Find where the given text appears and provide that cell's center as [x, y] coordinate. 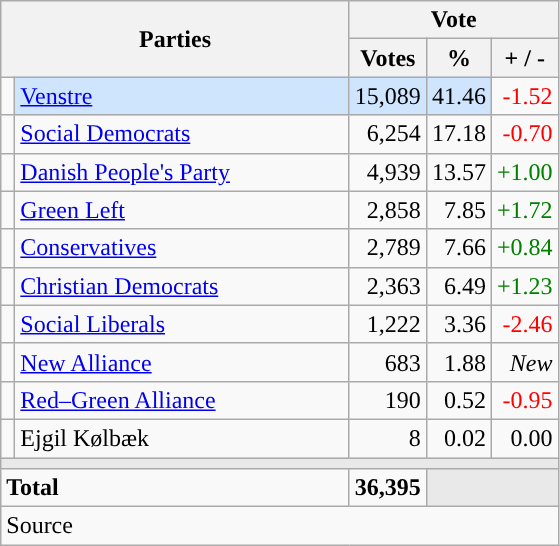
0.52 [458, 400]
2,363 [388, 286]
+1.23 [524, 286]
Conservatives [182, 248]
Social Democrats [182, 134]
-1.52 [524, 96]
New Alliance [182, 362]
13.57 [458, 172]
7.66 [458, 248]
Total [176, 488]
Christian Democrats [182, 286]
+1.72 [524, 210]
-0.70 [524, 134]
2,789 [388, 248]
+ / - [524, 58]
Red–Green Alliance [182, 400]
2,858 [388, 210]
Venstre [182, 96]
6,254 [388, 134]
Vote [454, 20]
Parties [176, 39]
0.02 [458, 438]
190 [388, 400]
% [458, 58]
Source [280, 526]
New [524, 362]
+1.00 [524, 172]
Votes [388, 58]
41.46 [458, 96]
7.85 [458, 210]
1.88 [458, 362]
+0.84 [524, 248]
Ejgil Kølbæk [182, 438]
8 [388, 438]
36,395 [388, 488]
3.36 [458, 324]
Social Liberals [182, 324]
683 [388, 362]
Danish People's Party [182, 172]
Green Left [182, 210]
0.00 [524, 438]
6.49 [458, 286]
4,939 [388, 172]
17.18 [458, 134]
-2.46 [524, 324]
-0.95 [524, 400]
15,089 [388, 96]
1,222 [388, 324]
